Pinpoint the cell where the given text exists, returning its [x, y] midpoint coordinate. 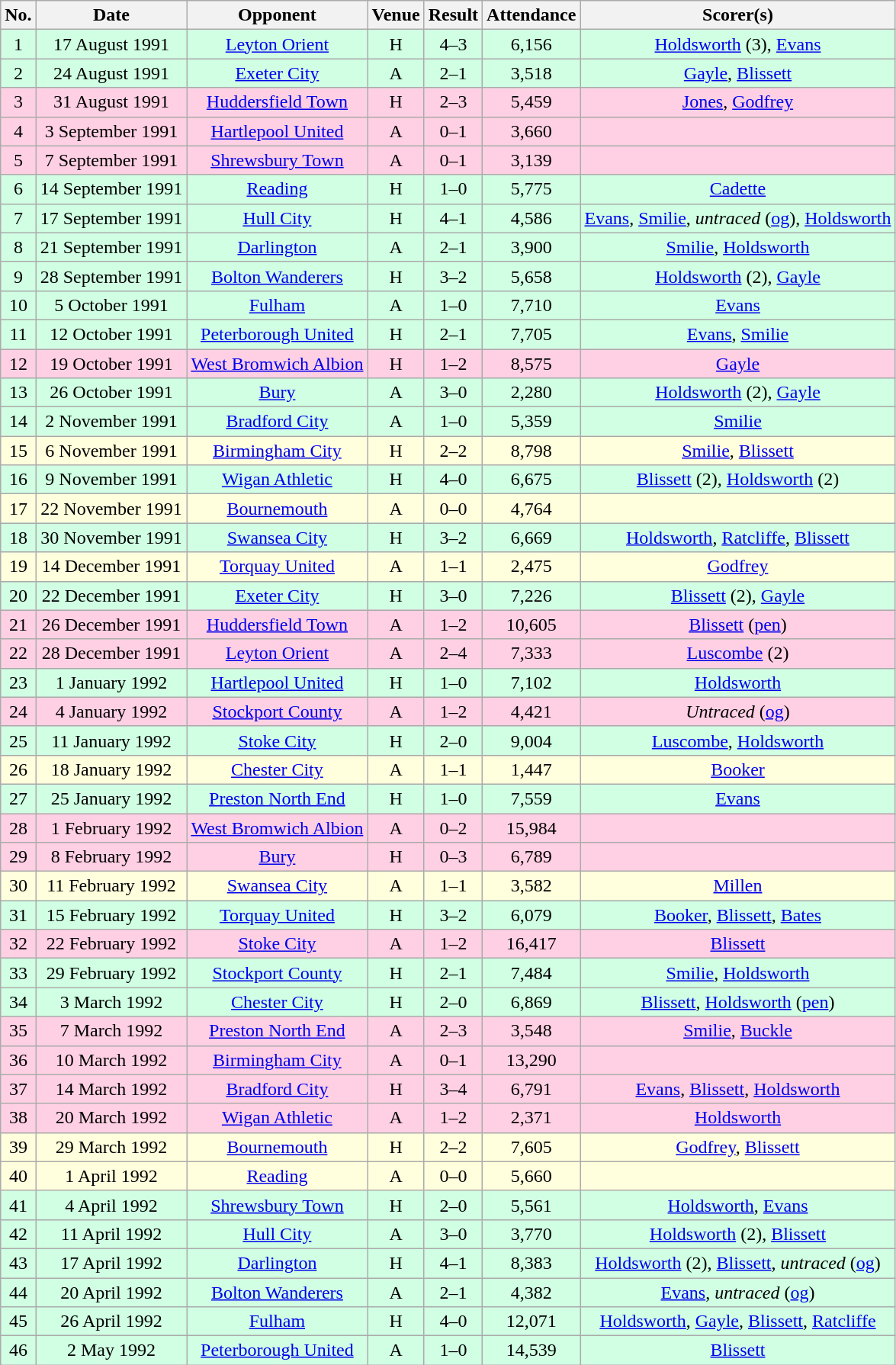
19 October 1991 [111, 364]
Blissett (2), Gayle [738, 596]
39 [18, 1147]
Untraced (og) [738, 711]
22 February 1992 [111, 944]
22 [18, 654]
8,575 [531, 364]
3,900 [531, 247]
17 August 1991 [111, 44]
15,984 [531, 827]
26 December 1991 [111, 625]
17 [18, 509]
Gayle, Blissett [738, 73]
42 [18, 1234]
Venue [396, 15]
Jones, Godfrey [738, 102]
6,669 [531, 538]
Holdsworth (3), Evans [738, 44]
7,710 [531, 305]
43 [18, 1263]
Millen [738, 886]
7,605 [531, 1147]
Evans, Blissett, Holdsworth [738, 1089]
Luscombe, Holdsworth [738, 740]
2–4 [453, 654]
4 April 1992 [111, 1205]
41 [18, 1205]
6,791 [531, 1089]
Date [111, 15]
Holdsworth (2), Blissett, untraced (og) [738, 1263]
2 [18, 73]
29 February 1992 [111, 973]
24 August 1991 [111, 73]
7 March 1992 [111, 1031]
35 [18, 1031]
1 April 1992 [111, 1176]
28 September 1991 [111, 276]
28 [18, 827]
5,658 [531, 276]
11 January 1992 [111, 740]
Evans, Smilie, untraced (og), Holdsworth [738, 218]
14 March 1992 [111, 1089]
8 [18, 247]
5,561 [531, 1205]
7 [18, 218]
19 [18, 567]
7,333 [531, 654]
Luscombe (2) [738, 654]
29 March 1992 [111, 1147]
31 [18, 915]
8,798 [531, 451]
32 [18, 944]
2,371 [531, 1118]
3,139 [531, 160]
Booker, Blissett, Bates [738, 915]
14 December 1991 [111, 567]
4,586 [531, 218]
37 [18, 1089]
21 [18, 625]
Blissett (2), Holdsworth (2) [738, 480]
4–3 [453, 44]
2 May 1992 [111, 1351]
16,417 [531, 944]
26 [18, 769]
11 April 1992 [111, 1234]
23 [18, 682]
26 April 1992 [111, 1322]
0–3 [453, 857]
5 October 1991 [111, 305]
6 [18, 189]
13 [18, 393]
7,705 [531, 334]
12 [18, 364]
Smilie [738, 422]
11 February 1992 [111, 886]
7,484 [531, 973]
15 [18, 451]
5,660 [531, 1176]
Evans, untraced (og) [738, 1293]
30 [18, 886]
0–2 [453, 827]
34 [18, 1002]
3 March 1992 [111, 1002]
6,869 [531, 1002]
3–4 [453, 1089]
Evans, Smilie [738, 334]
4 [18, 131]
14,539 [531, 1351]
5,459 [531, 102]
6 November 1991 [111, 451]
44 [18, 1293]
46 [18, 1351]
7,102 [531, 682]
9 [18, 276]
4,421 [531, 711]
40 [18, 1176]
1,447 [531, 769]
9,004 [531, 740]
3,770 [531, 1234]
2,475 [531, 567]
Booker [738, 769]
Opponent [278, 15]
13,290 [531, 1060]
14 September 1991 [111, 189]
10 March 1992 [111, 1060]
2 November 1991 [111, 422]
7 September 1991 [111, 160]
3,582 [531, 886]
6,789 [531, 857]
28 December 1991 [111, 654]
Smilie, Buckle [738, 1031]
31 August 1991 [111, 102]
3,518 [531, 73]
10,605 [531, 625]
6,156 [531, 44]
11 [18, 334]
3,660 [531, 131]
22 November 1991 [111, 509]
24 [18, 711]
8,383 [531, 1263]
3 [18, 102]
Smilie, Blissett [738, 451]
No. [18, 15]
Cadette [738, 189]
Godfrey [738, 567]
1 January 1992 [111, 682]
8 February 1992 [111, 857]
36 [18, 1060]
17 September 1991 [111, 218]
2,280 [531, 393]
3 September 1991 [111, 131]
Result [453, 15]
Attendance [531, 15]
22 December 1991 [111, 596]
45 [18, 1322]
1 February 1992 [111, 827]
Blissett (pen) [738, 625]
15 February 1992 [111, 915]
5 [18, 160]
27 [18, 798]
6,079 [531, 915]
25 January 1992 [111, 798]
Holdsworth, Gayle, Blissett, Ratcliffe [738, 1322]
4,764 [531, 509]
20 March 1992 [111, 1118]
12 October 1991 [111, 334]
17 April 1992 [111, 1263]
18 [18, 538]
Blissett, Holdsworth (pen) [738, 1002]
16 [18, 480]
Holdsworth, Evans [738, 1205]
1 [18, 44]
Holdsworth, Ratcliffe, Blissett [738, 538]
7,226 [531, 596]
25 [18, 740]
21 September 1991 [111, 247]
Godfrey, Blissett [738, 1147]
5,775 [531, 189]
10 [18, 305]
Gayle [738, 364]
7,559 [531, 798]
4,382 [531, 1293]
29 [18, 857]
12,071 [531, 1322]
33 [18, 973]
20 [18, 596]
Holdsworth (2), Blissett [738, 1234]
Scorer(s) [738, 15]
38 [18, 1118]
3,548 [531, 1031]
6,675 [531, 480]
18 January 1992 [111, 769]
30 November 1991 [111, 538]
5,359 [531, 422]
14 [18, 422]
9 November 1991 [111, 480]
26 October 1991 [111, 393]
4 January 1992 [111, 711]
20 April 1992 [111, 1293]
